Output the [x, y] coordinate of the center of the cell containing the given text.  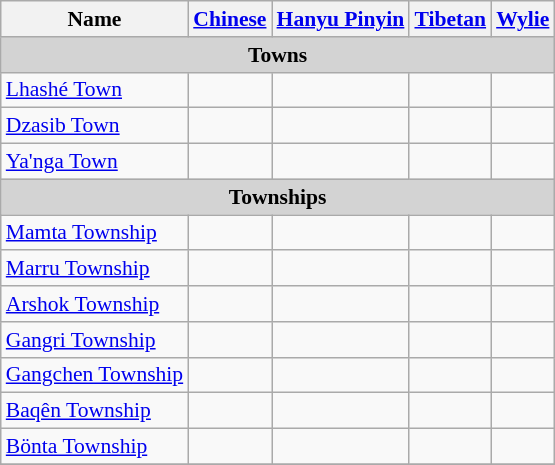
Name [94, 19]
Ya'nga Town [94, 162]
Lhashé Town [94, 90]
Chinese [230, 19]
Bönta Township [94, 447]
Marru Township [94, 269]
Arshok Township [94, 304]
Wylie [522, 19]
Hanyu Pinyin [341, 19]
Townships [278, 197]
Gangchen Township [94, 375]
Baqên Township [94, 411]
Gangri Township [94, 340]
Towns [278, 55]
Tibetan [450, 19]
Mamta Township [94, 233]
Dzasib Town [94, 126]
